Locate the cell with the specified text and output its (x, y) center coordinate. 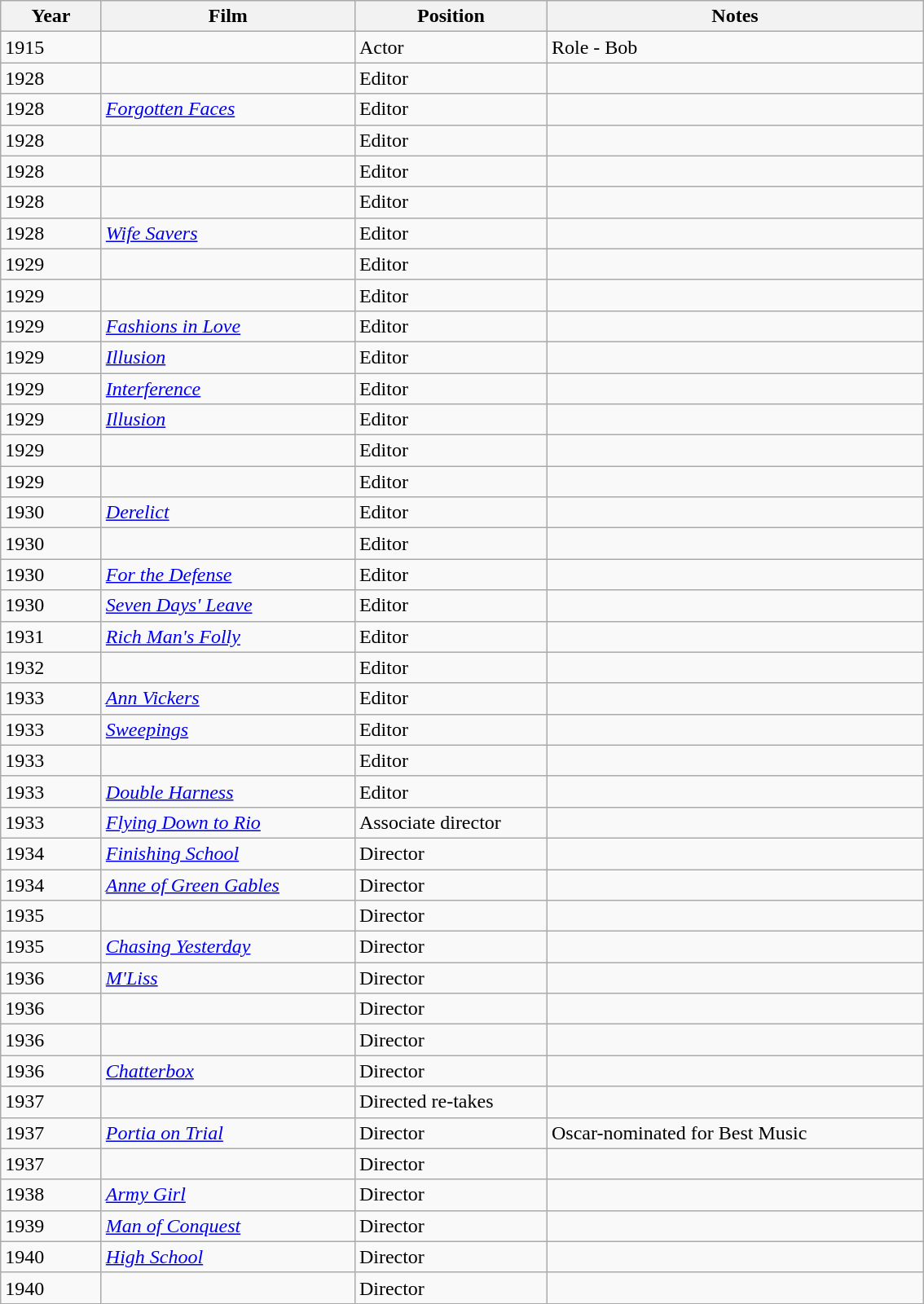
Oscar-nominated for Best Music (735, 1133)
Film (228, 16)
Portia on Trial (228, 1133)
Flying Down to Rio (228, 822)
Notes (735, 16)
Actor (451, 47)
Double Harness (228, 791)
Wife Savers (228, 233)
Derelict (228, 513)
Seven Days' Leave (228, 606)
High School (228, 1257)
1931 (51, 637)
Role - Bob (735, 47)
Rich Man's Folly (228, 637)
Anne of Green Gables (228, 884)
1915 (51, 47)
M'Liss (228, 978)
1938 (51, 1195)
Directed re-takes (451, 1102)
For the Defense (228, 575)
Army Girl (228, 1195)
Fashions in Love (228, 326)
Associate director (451, 822)
Forgotten Faces (228, 109)
Interference (228, 389)
Chasing Yesterday (228, 947)
Year (51, 16)
Ann Vickers (228, 698)
Chatterbox (228, 1071)
1939 (51, 1226)
Position (451, 16)
1932 (51, 667)
Man of Conquest (228, 1226)
Sweepings (228, 729)
Finishing School (228, 853)
